Locate the cell with the specified text and output its (X, Y) center coordinate. 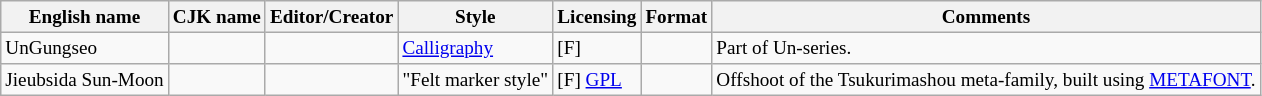
English name (85, 17)
[F] (597, 48)
Part of Un-series. (986, 48)
[F] GPL (597, 80)
Offshoot of the Tsukurimashou meta-family, built using METAFONT. (986, 80)
UnGungseo (85, 48)
Style (476, 17)
Licensing (597, 17)
Comments (986, 17)
"Felt marker style" (476, 80)
Editor/Creator (331, 17)
Format (676, 17)
Jieubsida Sun-Moon (85, 80)
CJK name (216, 17)
Calligraphy (476, 48)
